Capture the cell that displays the provided text and extract its (X, Y) central coordinate. 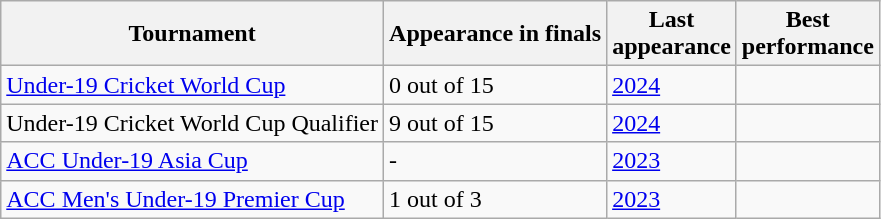
Under-19 Cricket World Cup Qualifier (192, 123)
Lastappearance (672, 34)
Tournament (192, 34)
ACC Under-19 Asia Cup (192, 161)
- (496, 161)
1 out of 3 (496, 199)
0 out of 15 (496, 85)
9 out of 15 (496, 123)
Bestperformance (808, 34)
ACC Men's Under-19 Premier Cup (192, 199)
Under-19 Cricket World Cup (192, 85)
Appearance in finals (496, 34)
